Detect which cell encompasses the target text, then output its [X, Y] center coordinate. 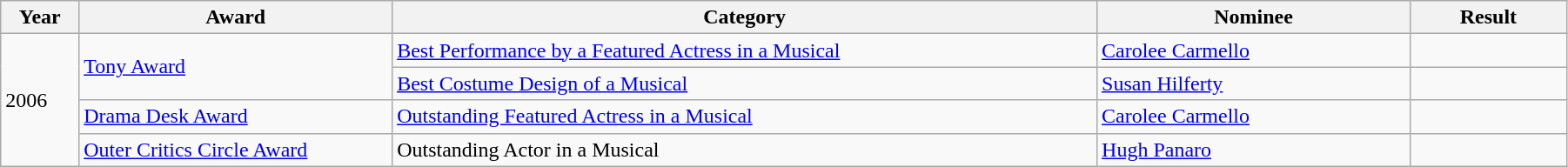
Outstanding Featured Actress in a Musical [745, 117]
Year [40, 17]
Nominee [1254, 17]
Outstanding Actor in a Musical [745, 150]
2006 [40, 100]
Result [1488, 17]
Susan Hilferty [1254, 83]
Award [236, 17]
Tony Award [236, 67]
Category [745, 17]
Best Performance by a Featured Actress in a Musical [745, 50]
Outer Critics Circle Award [236, 150]
Best Costume Design of a Musical [745, 83]
Hugh Panaro [1254, 150]
Drama Desk Award [236, 117]
